From the cell containing the given text, extract its center point as [X, Y] coordinate. 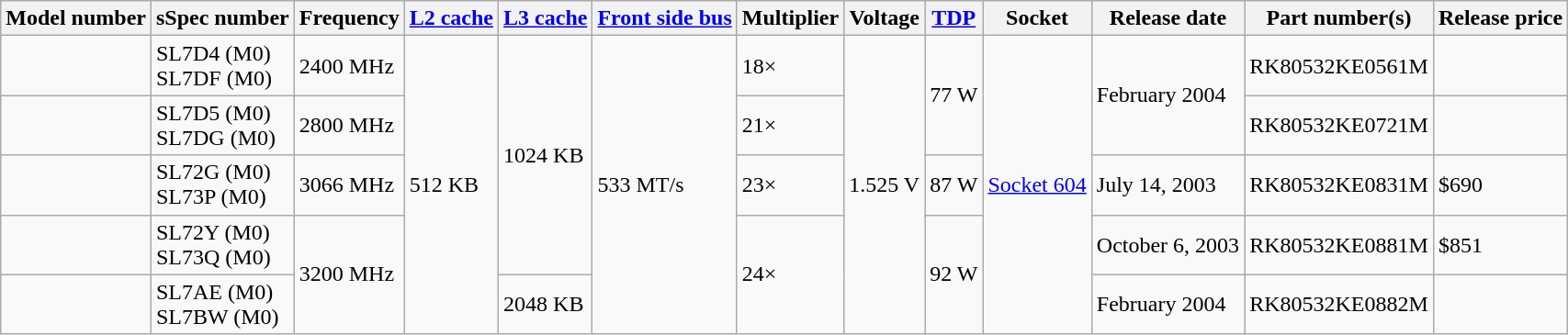
Model number [76, 18]
Release price [1500, 18]
533 MT/s [665, 185]
2400 MHz [349, 66]
sSpec number [222, 18]
RK80532KE0721M [1339, 125]
$851 [1500, 244]
RK80532KE0881M [1339, 244]
RK80532KE0561M [1339, 66]
21× [790, 125]
24× [790, 274]
TDP [953, 18]
SL7D4 (M0)SL7DF (M0) [222, 66]
2048 KB [546, 305]
Release date [1168, 18]
Multiplier [790, 18]
77 W [953, 95]
SL7AE (M0) SL7BW (M0) [222, 305]
L2 cache [451, 18]
87 W [953, 185]
1024 KB [546, 155]
SL7D5 (M0)SL7DG (M0) [222, 125]
SL72G (M0)SL73P (M0) [222, 185]
92 W [953, 274]
512 KB [451, 185]
23× [790, 185]
1.525 V [885, 185]
Socket [1037, 18]
L3 cache [546, 18]
July 14, 2003 [1168, 185]
18× [790, 66]
3066 MHz [349, 185]
$690 [1500, 185]
RK80532KE0882M [1339, 305]
SL72Y (M0)SL73Q (M0) [222, 244]
Socket 604 [1037, 185]
Voltage [885, 18]
Part number(s) [1339, 18]
October 6, 2003 [1168, 244]
Front side bus [665, 18]
Frequency [349, 18]
3200 MHz [349, 274]
2800 MHz [349, 125]
RK80532KE0831M [1339, 185]
